Scan for the cell matching the given text and deliver its [x, y] coordinate at center. 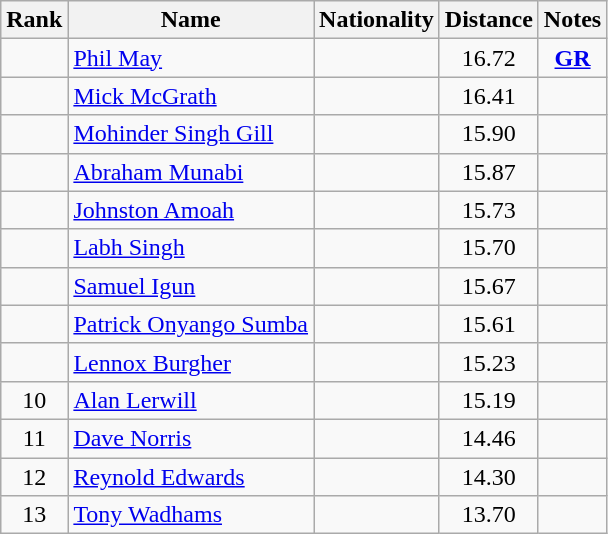
Mick McGrath [191, 96]
Nationality [377, 20]
Samuel Igun [191, 286]
Tony Wadhams [191, 515]
15.73 [488, 210]
Johnston Amoah [191, 210]
Phil May [191, 58]
16.72 [488, 58]
Patrick Onyango Sumba [191, 324]
14.30 [488, 477]
13.70 [488, 515]
Notes [572, 20]
Dave Norris [191, 438]
13 [34, 515]
15.23 [488, 362]
15.67 [488, 286]
15.61 [488, 324]
Mohinder Singh Gill [191, 134]
Name [191, 20]
GR [572, 58]
10 [34, 400]
15.90 [488, 134]
15.19 [488, 400]
Lennox Burgher [191, 362]
12 [34, 477]
14.46 [488, 438]
15.70 [488, 248]
15.87 [488, 172]
11 [34, 438]
Abraham Munabi [191, 172]
Reynold Edwards [191, 477]
Labh Singh [191, 248]
16.41 [488, 96]
Alan Lerwill [191, 400]
Distance [488, 20]
Rank [34, 20]
